Find where the given text appears and provide that cell's center as [X, Y] coordinate. 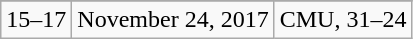
15–17 [36, 20]
CMU, 31–24 [343, 20]
November 24, 2017 [173, 20]
